From the cell containing the given text, extract its center point as [X, Y] coordinate. 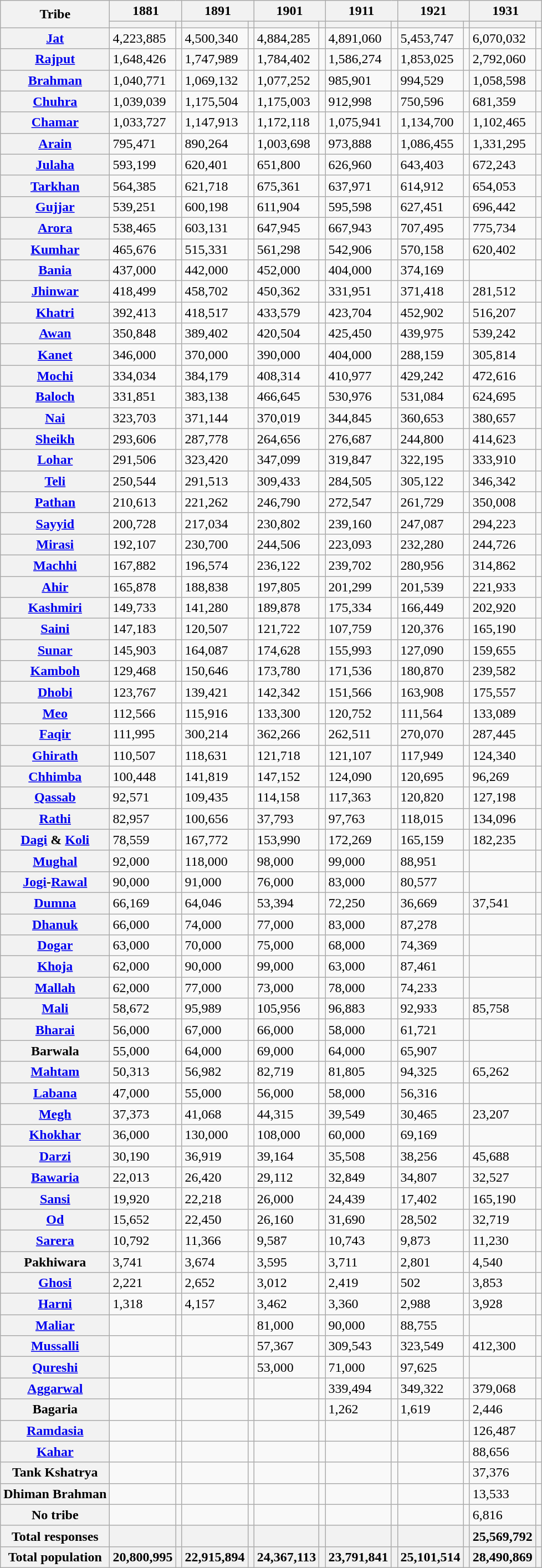
370,019 [287, 418]
323,549 [430, 1346]
Dogar [55, 946]
239,582 [502, 671]
110,507 [143, 755]
564,385 [143, 186]
Sayyid [55, 523]
121,107 [358, 755]
66,169 [143, 903]
Darzi [55, 1156]
611,904 [287, 207]
23,207 [502, 1114]
392,413 [143, 313]
Sheikh [55, 439]
88,951 [430, 861]
167,882 [143, 565]
1,075,941 [358, 122]
309,433 [287, 481]
129,468 [143, 671]
305,814 [502, 355]
Sunar [55, 650]
36,669 [430, 903]
180,870 [430, 671]
75,000 [287, 946]
74,233 [430, 988]
10,792 [143, 1240]
141,280 [215, 608]
Labana [55, 1093]
82,957 [143, 819]
111,564 [430, 713]
433,579 [287, 313]
4,884,285 [287, 38]
1,853,025 [430, 59]
165,159 [430, 840]
1,172,118 [287, 122]
197,805 [287, 587]
452,902 [430, 313]
Arain [55, 144]
201,299 [358, 587]
3,595 [287, 1262]
Kanet [55, 355]
452,000 [287, 270]
1,318 [143, 1304]
389,402 [215, 334]
107,759 [358, 629]
230,700 [215, 544]
121,718 [287, 755]
2,801 [430, 1262]
41,068 [215, 1114]
Qureshi [55, 1367]
Ghirath [55, 755]
118,015 [430, 819]
603,131 [215, 228]
127,090 [430, 650]
450,362 [287, 292]
112,566 [143, 713]
333,910 [502, 460]
Total responses [55, 1536]
1,077,252 [287, 80]
380,657 [502, 418]
100,656 [215, 819]
60,000 [358, 1135]
200,728 [143, 523]
87,461 [430, 967]
339,494 [358, 1388]
3,741 [143, 1262]
109,435 [215, 798]
142,342 [287, 692]
37,373 [143, 1114]
314,862 [502, 565]
Dumna [55, 903]
1,040,771 [143, 80]
294,223 [502, 523]
159,655 [502, 650]
1,003,698 [287, 144]
1,033,727 [143, 122]
74,369 [430, 946]
418,499 [143, 292]
34,807 [430, 1177]
3,674 [215, 1262]
246,790 [287, 502]
149,733 [143, 608]
166,449 [430, 608]
Pathan [55, 502]
287,445 [502, 734]
Bharai [55, 1030]
196,574 [215, 565]
530,976 [358, 397]
423,704 [358, 313]
69,000 [287, 1051]
305,122 [430, 481]
221,262 [215, 502]
675,361 [287, 186]
15,652 [143, 1219]
70,000 [215, 946]
78,000 [358, 988]
2,792,060 [502, 59]
346,342 [502, 481]
458,702 [215, 292]
85,758 [502, 1009]
Saini [55, 629]
24,367,113 [287, 1557]
Kahar [55, 1452]
414,623 [502, 439]
123,767 [143, 692]
Od [55, 1219]
1,175,003 [287, 101]
114,158 [287, 798]
374,169 [430, 270]
994,529 [430, 80]
Baloch [55, 397]
5,453,747 [430, 38]
9,873 [430, 1240]
141,819 [215, 777]
9,587 [287, 1240]
261,729 [430, 502]
37,541 [502, 903]
570,158 [430, 249]
Total population [55, 1557]
29,112 [287, 1177]
172,269 [358, 840]
223,093 [358, 544]
124,090 [358, 777]
65,907 [430, 1051]
4,157 [215, 1304]
542,906 [358, 249]
620,401 [215, 165]
201,539 [430, 587]
Kashmiri [55, 608]
696,442 [502, 207]
4,891,060 [358, 38]
173,780 [287, 671]
25,101,514 [430, 1557]
139,421 [215, 692]
Chamar [55, 122]
300,214 [215, 734]
100,448 [143, 777]
11,230 [502, 1240]
88,755 [430, 1325]
13,533 [502, 1494]
108,000 [287, 1135]
1901 [289, 11]
145,903 [143, 650]
1,175,504 [215, 101]
707,495 [430, 228]
323,420 [215, 460]
111,995 [143, 734]
87,278 [430, 924]
73,000 [287, 988]
1921 [433, 11]
32,849 [358, 1177]
11,366 [215, 1240]
127,198 [502, 798]
3,853 [502, 1283]
175,557 [502, 692]
10,743 [358, 1240]
973,888 [358, 144]
Meo [55, 713]
1,747,989 [215, 59]
Jat [55, 38]
Kamboh [55, 671]
239,160 [358, 523]
82,719 [287, 1072]
1,648,426 [143, 59]
Chuhra [55, 101]
Khatri [55, 313]
117,363 [358, 798]
236,122 [287, 565]
74,000 [215, 924]
379,068 [502, 1388]
466,645 [287, 397]
133,300 [287, 713]
Chhimba [55, 777]
437,000 [143, 270]
614,912 [430, 186]
134,096 [502, 819]
244,506 [287, 544]
1911 [361, 11]
105,956 [287, 1009]
120,376 [430, 629]
362,266 [287, 734]
Khokhar [55, 1135]
250,544 [143, 481]
Mochi [55, 376]
651,800 [287, 165]
120,752 [358, 713]
429,242 [430, 376]
472,616 [502, 376]
331,851 [143, 397]
80,577 [430, 882]
1,147,913 [215, 122]
1,331,295 [502, 144]
795,471 [143, 144]
22,218 [215, 1198]
Bania [55, 270]
516,207 [502, 313]
No tribe [55, 1515]
151,566 [358, 692]
76,000 [287, 882]
2,446 [502, 1409]
384,179 [215, 376]
44,315 [287, 1114]
121,722 [287, 629]
Machhi [55, 565]
67,000 [215, 1030]
164,087 [215, 650]
Khoja [55, 967]
26,000 [287, 1198]
230,802 [287, 523]
420,504 [287, 334]
126,487 [502, 1431]
Mali [55, 1009]
56,982 [215, 1072]
31,690 [358, 1219]
390,000 [287, 355]
174,628 [287, 650]
276,687 [358, 439]
Sansi [55, 1198]
22,013 [143, 1177]
331,951 [358, 292]
Jogi-Rawal [55, 882]
1,102,465 [502, 122]
Tribe [55, 14]
61,721 [430, 1030]
Aggarwal [55, 1388]
58,672 [143, 1009]
78,559 [143, 840]
643,403 [430, 165]
293,606 [143, 439]
319,847 [358, 460]
627,451 [430, 207]
Ghosi [55, 1283]
37,376 [502, 1473]
Teli [55, 481]
Megh [55, 1114]
120,695 [430, 777]
91,000 [215, 882]
26,420 [215, 1177]
1,262 [358, 1409]
155,993 [358, 650]
595,598 [358, 207]
621,718 [215, 186]
418,517 [215, 313]
280,956 [430, 565]
147,152 [287, 777]
1881 [146, 11]
593,199 [143, 165]
6,816 [502, 1515]
Dhobi [55, 692]
57,367 [287, 1346]
Mussalli [55, 1346]
98,000 [287, 861]
531,084 [430, 397]
Rajput [55, 59]
26,160 [287, 1219]
624,695 [502, 397]
Brahman [55, 80]
Dhiman Brahman [55, 1494]
344,845 [358, 418]
3,360 [358, 1304]
147,183 [143, 629]
210,613 [143, 502]
350,008 [502, 502]
118,000 [215, 861]
36,000 [143, 1135]
465,676 [143, 249]
35,508 [358, 1156]
515,331 [215, 249]
88,656 [502, 1452]
667,943 [358, 228]
188,838 [215, 587]
985,901 [358, 80]
Kumhar [55, 249]
Dhanuk [55, 924]
2,988 [430, 1304]
1931 [505, 11]
538,465 [143, 228]
1,058,598 [502, 80]
3,928 [502, 1304]
750,596 [430, 101]
672,243 [502, 165]
408,314 [287, 376]
22,915,894 [215, 1557]
92,933 [430, 1009]
284,505 [358, 481]
272,547 [358, 502]
288,159 [430, 355]
561,298 [287, 249]
65,262 [502, 1072]
4,223,885 [143, 38]
68,000 [358, 946]
Lohar [55, 460]
410,977 [358, 376]
Tank Kshatrya [55, 1473]
45,688 [502, 1156]
681,359 [502, 101]
Mirasi [55, 544]
6,070,032 [502, 38]
309,543 [358, 1346]
120,507 [215, 629]
56,316 [430, 1093]
539,242 [502, 334]
92,571 [143, 798]
202,920 [502, 608]
97,763 [358, 819]
322,195 [430, 460]
439,975 [430, 334]
Julaha [55, 165]
28,490,869 [502, 1557]
370,000 [215, 355]
32,719 [502, 1219]
95,989 [215, 1009]
Bawaria [55, 1177]
19,920 [143, 1198]
502 [430, 1283]
217,034 [215, 523]
2,419 [358, 1283]
Gujjar [55, 207]
221,933 [502, 587]
69,169 [430, 1135]
71,000 [358, 1367]
247,087 [430, 523]
2,652 [215, 1283]
1,586,274 [358, 59]
890,264 [215, 144]
97,625 [430, 1367]
Nai [55, 418]
244,726 [502, 544]
264,656 [287, 439]
153,990 [287, 840]
3,462 [287, 1304]
28,502 [430, 1219]
Jhinwar [55, 292]
Dagi & Koli [55, 840]
347,099 [287, 460]
Bagaria [55, 1409]
1,039,039 [143, 101]
32,527 [502, 1177]
Mallah [55, 988]
192,107 [143, 544]
425,450 [358, 334]
647,945 [287, 228]
47,000 [143, 1093]
94,325 [430, 1072]
182,235 [502, 840]
371,418 [430, 292]
334,034 [143, 376]
115,916 [215, 713]
165,878 [143, 587]
38,256 [430, 1156]
912,998 [358, 101]
239,702 [358, 565]
133,089 [502, 713]
3,012 [287, 1283]
Sarera [55, 1240]
24,439 [358, 1198]
270,070 [430, 734]
281,512 [502, 292]
654,053 [502, 186]
118,631 [215, 755]
30,190 [143, 1156]
53,000 [287, 1367]
30,465 [430, 1114]
Rathi [55, 819]
37,793 [287, 819]
383,138 [215, 397]
39,549 [358, 1114]
1,069,132 [215, 80]
244,800 [430, 439]
92,000 [143, 861]
50,313 [143, 1072]
262,511 [358, 734]
Qassab [55, 798]
1,619 [430, 1409]
Ahir [55, 587]
360,653 [430, 418]
64,046 [215, 903]
291,513 [215, 481]
637,971 [358, 186]
Faqir [55, 734]
20,800,995 [143, 1557]
620,402 [502, 249]
Ramdasia [55, 1431]
Tarkhan [55, 186]
81,805 [358, 1072]
Pakhiwara [55, 1262]
23,791,841 [358, 1557]
600,198 [215, 207]
4,540 [502, 1262]
81,000 [287, 1325]
371,144 [215, 418]
189,878 [287, 608]
130,000 [215, 1135]
3,711 [358, 1262]
25,569,792 [502, 1536]
Mughal [55, 861]
Harni [55, 1304]
175,334 [358, 608]
323,703 [143, 418]
775,734 [502, 228]
Barwala [55, 1051]
442,000 [215, 270]
36,919 [215, 1156]
72,250 [358, 903]
163,908 [430, 692]
117,949 [430, 755]
2,221 [143, 1283]
1,134,700 [430, 122]
1,784,402 [287, 59]
346,000 [143, 355]
Maliar [55, 1325]
96,883 [358, 1009]
350,848 [143, 334]
349,322 [430, 1388]
53,394 [287, 903]
412,300 [502, 1346]
287,778 [215, 439]
120,820 [430, 798]
626,960 [358, 165]
232,280 [430, 544]
124,340 [502, 755]
Mahtam [55, 1072]
167,772 [215, 840]
Awan [55, 334]
96,269 [502, 777]
Arora [55, 228]
291,506 [143, 460]
1,086,455 [430, 144]
4,500,340 [215, 38]
1891 [218, 11]
17,402 [430, 1198]
150,646 [215, 671]
539,251 [143, 207]
171,536 [358, 671]
22,450 [215, 1219]
39,164 [287, 1156]
